Determine the [x, y] coordinate at the center of the cell enclosing the given text.  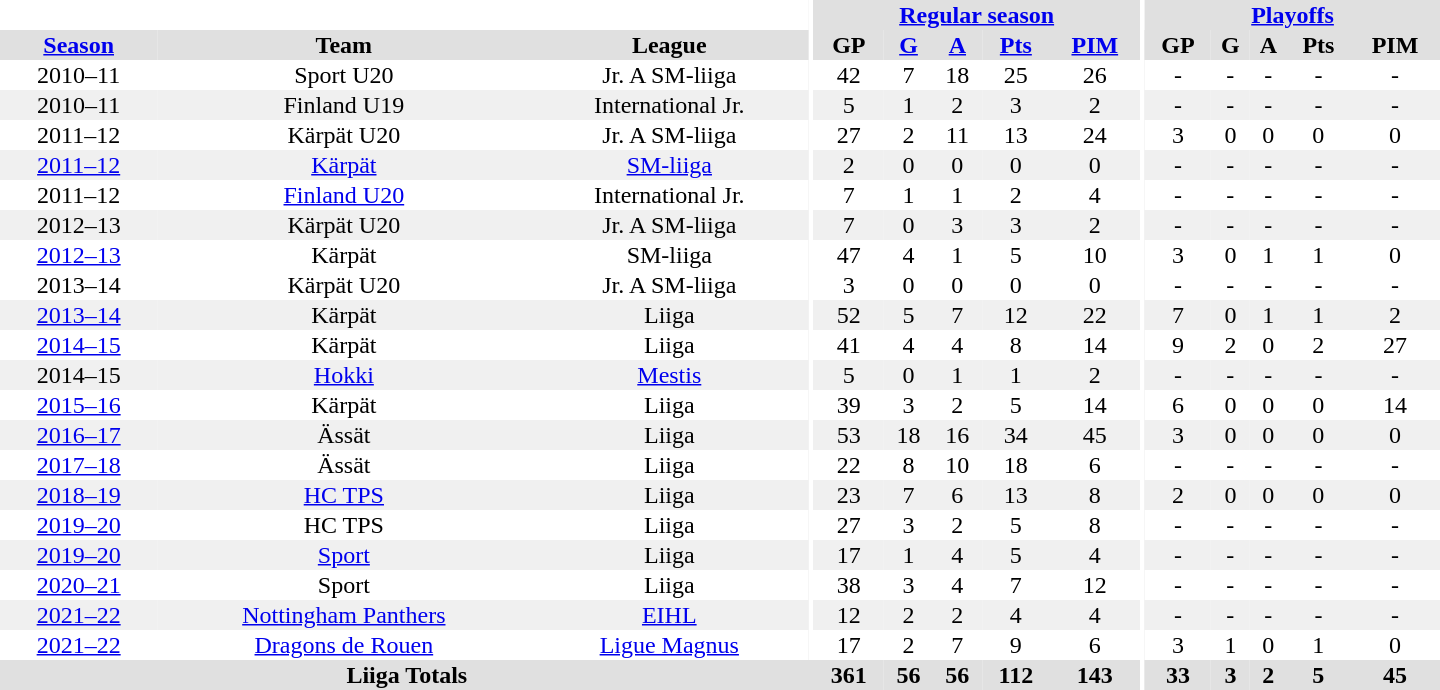
53 [850, 435]
16 [958, 435]
52 [850, 315]
Regular season [977, 15]
Playoffs [1292, 15]
26 [1095, 75]
2015–16 [78, 405]
11 [958, 135]
2020–21 [78, 585]
2017–18 [78, 465]
Hokki [344, 375]
Season [78, 45]
42 [850, 75]
Sport U20 [344, 75]
47 [850, 255]
34 [1016, 435]
EIHL [669, 615]
38 [850, 585]
33 [1178, 675]
Team [344, 45]
2018–19 [78, 495]
Finland U19 [344, 105]
112 [1016, 675]
Ligue Magnus [669, 645]
2016–17 [78, 435]
143 [1095, 675]
Nottingham Panthers [344, 615]
23 [850, 495]
Dragons de Rouen [344, 645]
League [669, 45]
41 [850, 345]
39 [850, 405]
24 [1095, 135]
25 [1016, 75]
361 [850, 675]
Finland U20 [344, 195]
Liiga Totals [407, 675]
Mestis [669, 375]
